Extract the (x, y) coordinate from the center of the cell holding the provided text.  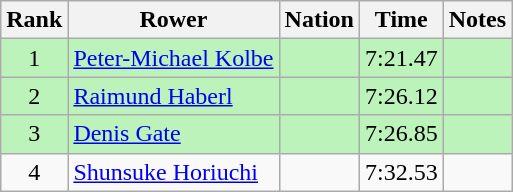
Peter-Michael Kolbe (174, 58)
2 (34, 96)
Time (401, 20)
4 (34, 172)
7:26.12 (401, 96)
Denis Gate (174, 134)
7:26.85 (401, 134)
3 (34, 134)
Notes (477, 20)
1 (34, 58)
7:21.47 (401, 58)
Shunsuke Horiuchi (174, 172)
7:32.53 (401, 172)
Raimund Haberl (174, 96)
Rower (174, 20)
Nation (319, 20)
Rank (34, 20)
